From the cell containing the given text, extract its center point as [X, Y] coordinate. 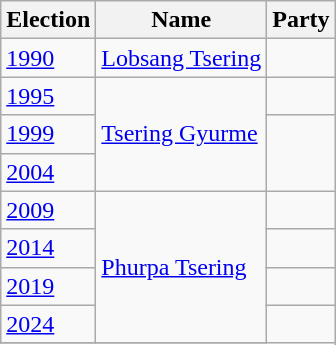
Phurpa Tsering [182, 267]
1999 [48, 134]
2019 [48, 286]
2009 [48, 210]
2024 [48, 324]
Name [182, 20]
Party [301, 20]
Tsering Gyurme [182, 134]
Lobsang Tsering [182, 58]
1995 [48, 96]
Election [48, 20]
1990 [48, 58]
2004 [48, 172]
2014 [48, 248]
